Identify which cell holds the provided text, then report its [x, y] central coordinate. 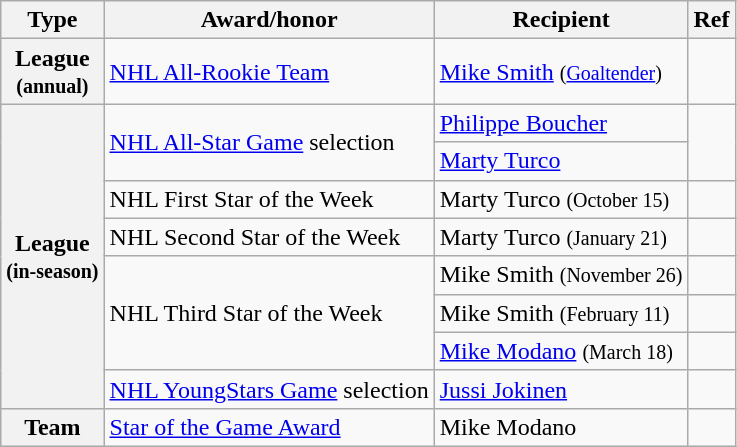
Type [52, 20]
Marty Turco [561, 161]
Recipient [561, 20]
Ref [712, 20]
Star of the Game Award [269, 427]
Mike Smith (November 26) [561, 275]
Team [52, 427]
Jussi Jokinen [561, 389]
Mike Modano [561, 427]
NHL All-Rookie Team [269, 72]
Marty Turco (October 15) [561, 199]
League(annual) [52, 72]
Philippe Boucher [561, 123]
NHL First Star of the Week [269, 199]
Marty Turco (January 21) [561, 237]
NHL Third Star of the Week [269, 313]
NHL Second Star of the Week [269, 237]
Mike Smith (February 11) [561, 313]
League(in-season) [52, 256]
Mike Modano (March 18) [561, 351]
NHL YoungStars Game selection [269, 389]
NHL All-Star Game selection [269, 142]
Award/honor [269, 20]
Mike Smith (Goaltender) [561, 72]
